Locate the cell with the specified text and output its [X, Y] center coordinate. 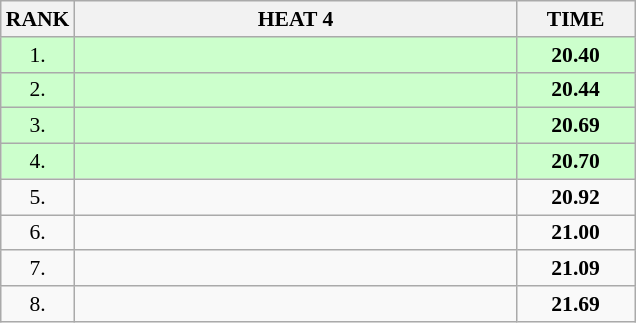
21.09 [576, 269]
HEAT 4 [295, 19]
20.44 [576, 90]
20.40 [576, 55]
1. [38, 55]
TIME [576, 19]
4. [38, 162]
8. [38, 304]
3. [38, 126]
20.69 [576, 126]
20.70 [576, 162]
6. [38, 233]
21.00 [576, 233]
2. [38, 90]
7. [38, 269]
20.92 [576, 197]
RANK [38, 19]
5. [38, 197]
21.69 [576, 304]
